Return the [X, Y] coordinate for the center point of the cell that contains the specified text.  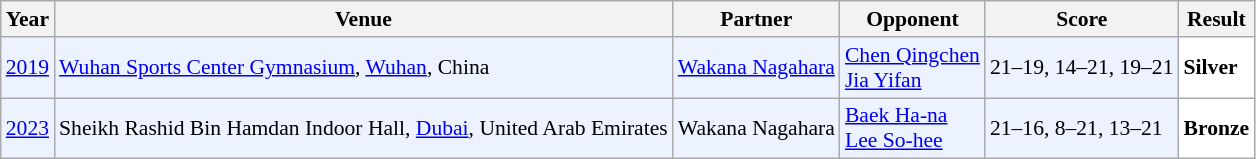
Opponent [912, 19]
21–19, 14–21, 19–21 [1082, 68]
Baek Ha-na Lee So-hee [912, 128]
Result [1217, 19]
Silver [1217, 68]
Chen Qingchen Jia Yifan [912, 68]
Wuhan Sports Center Gymnasium, Wuhan, China [364, 68]
2023 [28, 128]
Bronze [1217, 128]
2019 [28, 68]
Venue [364, 19]
Sheikh Rashid Bin Hamdan Indoor Hall, Dubai, United Arab Emirates [364, 128]
Year [28, 19]
21–16, 8–21, 13–21 [1082, 128]
Score [1082, 19]
Partner [756, 19]
